Return (x, y) of the center of cell containing provided text 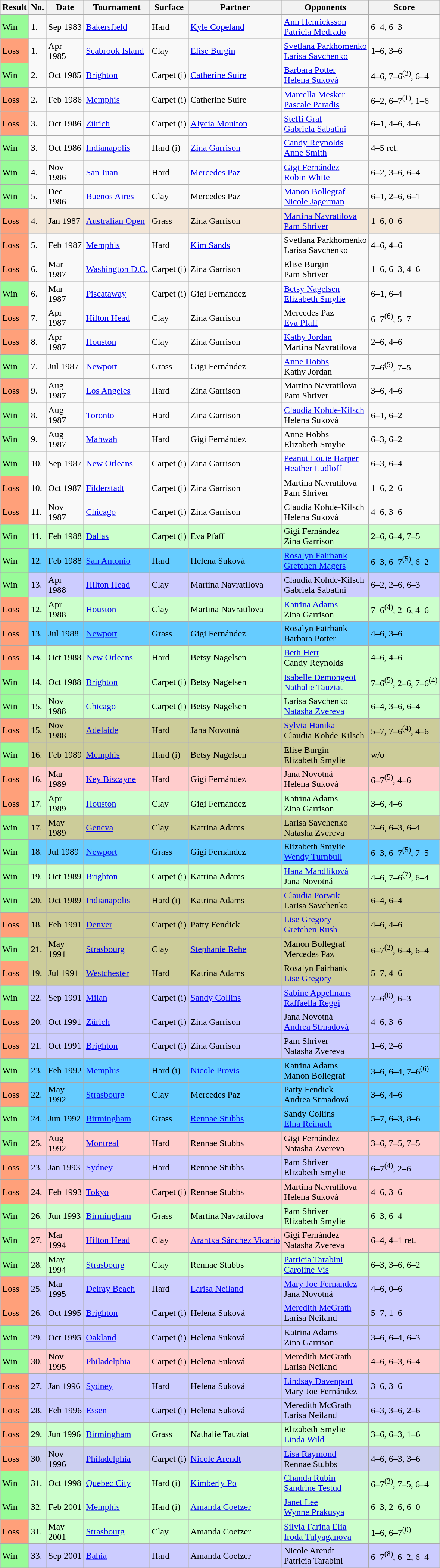
Sandy Collins Elna Reinach (325, 1119)
Bakersfield (117, 27)
May 1991 (65, 949)
2–6, 4–6 (404, 342)
Lise Gregory Gretchen Rush (325, 924)
1–6, 6–7(0) (404, 1532)
Anne Hobbs Kathy Jordan (325, 366)
Claudia Kohde-Kilsch Gabriela Sabatini (325, 585)
Mary Joe Fernández Jana Novotná (325, 1289)
Beth Herr Candy Reynolds (325, 657)
Oct 1998 (65, 1483)
Nicole Provis (235, 1070)
Janet Lee Wynne Prakusya (325, 1507)
Elise Burgin Pam Shriver (325, 269)
Tournament (117, 7)
Eva Pfaff (235, 536)
Jan 1996 (65, 1386)
Nathalie Tauziat (235, 1434)
Manon Bollegraf Nicole Jagerman (325, 196)
Score (404, 7)
Jul 1988 (65, 633)
6–7(8), 6–2, 6–4 (404, 1556)
Apr 1989 (65, 804)
May 1992 (65, 1095)
Jul 1991 (65, 973)
Feb 1991 (65, 924)
Jul 1987 (65, 366)
Oct 1985 (65, 75)
3–6, 6–4, 6–3 (404, 1337)
Sandy Collins (235, 998)
Jana Novotná Andrea Strnadová (325, 1021)
Date (65, 7)
Feb 1992 (65, 1070)
Nicole Arendt Patricia Tarabini (325, 1556)
Seabrook Island (117, 51)
Quebec City (117, 1483)
Jana Novotná Helena Suková (325, 779)
Result (15, 7)
32. (37, 1507)
6–3, 3–6, 6–2 (404, 1265)
6–4, 4–1 ret. (404, 1240)
Sylvia Hanika Claudia Kohde-Kilsch (325, 730)
Milan (117, 998)
Sabine Appelmans Raffaella Reggi (325, 998)
Bahia (117, 1556)
Apr 1985 (65, 51)
San Juan (117, 172)
Denver (117, 924)
Isabelle Demongeot Nathalie Tauziat (325, 682)
Filderstadt (117, 488)
Rosalyn Fairbank Gretchen Magers (325, 560)
Feb 1987 (65, 245)
6–4, 3–6, 6–4 (404, 707)
7–6(5), 7–5 (404, 366)
May 1989 (65, 827)
Mercedes Paz Eva Pfaff (325, 318)
Anne Hobbs Elizabeth Smylie (325, 439)
7–6(0), 6–3 (404, 998)
Montreal (117, 1143)
6–3, 6–7(5), 7–5 (404, 852)
Barbara Potter Helena Suková (325, 75)
Steffi Graf Gabriela Sabatini (325, 124)
Oakland (117, 1337)
San Antonio (117, 560)
33. (37, 1556)
Opponents (325, 7)
Jan 1993 (65, 1168)
7–6(4), 2–6, 4–6 (404, 609)
Peanut Louie Harper Heather Ludloff (325, 463)
Nov 1996 (65, 1459)
Toronto (117, 415)
4–5 ret. (404, 148)
Kim Sands (235, 245)
6–7(3), 7–5, 6–4 (404, 1483)
No. (37, 7)
Rosalyn Fairbank Barbara Potter (325, 633)
Kyle Copeland (235, 27)
Feb 1993 (65, 1192)
1–6, 3–6 (404, 51)
6–1, 4–6, 4–6 (404, 124)
Martina Navratilova Helena Suková (325, 1192)
Elizabeth Smylie Linda Wild (325, 1434)
Kimberly Po (235, 1483)
Mahwah (117, 439)
Geneva (117, 827)
Hana Mandlíková Jana Novotná (325, 876)
Patty Fendick (235, 924)
Candy Reynolds Anne Smith (325, 148)
Buenos Aires (117, 196)
5–7, 6–3, 8–6 (404, 1119)
1–6, 0–6 (404, 221)
Delray Beach (117, 1289)
Larisa Neiland (235, 1289)
Marcella Mesker Pascale Paradis (325, 99)
Lisa Raymond Rennae Stubbs (325, 1459)
Feb 1996 (65, 1410)
Jun 1993 (65, 1216)
6–3, 6–7(5), 6–2 (404, 560)
3–6, 6–3, 1–6 (404, 1434)
4–6, 7–6(7), 6–4 (404, 876)
Key Biscayne (117, 779)
Betsy Nagelsen Elizabeth Smylie (325, 293)
3–6, 7–5, 7–5 (404, 1143)
6–3, 2–6, 6–0 (404, 1507)
5–7, 4–6 (404, 973)
6–4, 6–3 (404, 27)
6–1, 2–6, 6–1 (404, 196)
6–2, 2–6, 6–3 (404, 585)
4–6, 6–3, 3–6 (404, 1459)
4–6, 7–6(3), 6–4 (404, 75)
6–1, 6–2 (404, 415)
2–6, 6–4, 7–5 (404, 536)
Nicole Arendt (235, 1459)
Gigi Fernández Robin White (325, 172)
Elise Burgin Elizabeth Smylie (325, 755)
May 1994 (65, 1265)
5–7, 7–6(4), 4–6 (404, 730)
Jana Novotná (235, 730)
Chanda Rubin Sandrine Testud (325, 1483)
Surface (169, 7)
Pam Shriver Natasha Zvereva (325, 1046)
Lindsay Davenport Mary Joe Fernández (325, 1386)
Feb 1986 (65, 99)
Jun 1992 (65, 1119)
Tokyo (117, 1192)
Jul 1989 (65, 852)
Silvia Farina Elia Iroda Tulyaganova (325, 1532)
6–7(6), 5–7 (404, 318)
Nov 1986 (65, 172)
Gigi Fernández Zina Garrison (325, 536)
3–6, 3–6 (404, 1386)
Aug 1992 (65, 1143)
6–2, 6–7(1), 1–6 (404, 99)
Mar 1995 (65, 1289)
6–3, 6–2 (404, 439)
Dec 1986 (65, 196)
Partner (235, 7)
Sep 1983 (65, 27)
Claudia Porwik Larisa Savchenko (325, 901)
Patty Fendick Andrea Strnadová (325, 1095)
Mar 1989 (65, 779)
Arantxa Sánchez Vicario (235, 1240)
4–6, 0–6 (404, 1289)
Sep 1987 (65, 463)
Feb 2001 (65, 1507)
5–7, 1–6 (404, 1313)
Westchester (117, 973)
6–3, 3–6, 2–6 (404, 1410)
w/o (404, 755)
Washington D.C. (117, 269)
Australian Open (117, 221)
Feb 1989 (65, 755)
Stephanie Rehe (235, 949)
6–2, 3–6, 6–4 (404, 172)
Piscataway (117, 293)
Sep 1991 (65, 998)
Essen (117, 1410)
6–4, 6–4 (404, 901)
Jun 1996 (65, 1434)
Ann Henricksson Patricia Medrado (325, 27)
Nov 1987 (65, 512)
Nov 1995 (65, 1362)
3–6, 6–4, 7–6(6) (404, 1070)
7–6(5), 2–6, 7–6(4) (404, 682)
2–6, 6–3, 6–4 (404, 827)
Alycia Moulton (235, 124)
6–1, 6–4 (404, 293)
6–7(4), 2–6 (404, 1168)
Rosalyn Fairbank Lise Gregory (325, 973)
1–6, 6–3, 4–6 (404, 269)
May 2001 (65, 1532)
Elizabeth Smylie Wendy Turnbull (325, 852)
6–7(5), 4–6 (404, 779)
4–6, 6–3, 6–4 (404, 1362)
Katrina Adams Manon Bollegraf (325, 1070)
Sep 2001 (65, 1556)
Los Angeles (117, 391)
Kathy Jordan Martina Navratilova (325, 342)
Dallas (117, 536)
Adelaide (117, 730)
Manon Bollegraf Mercedes Paz (325, 949)
Elise Burgin (235, 51)
6–7(2), 6–4, 6–4 (404, 949)
Oct 1987 (65, 488)
Mar 1994 (65, 1240)
Patricia Tarabini Caroline Vis (325, 1265)
Jan 1987 (65, 221)
